Output the (x, y) coordinate of the center of the cell containing the given text.  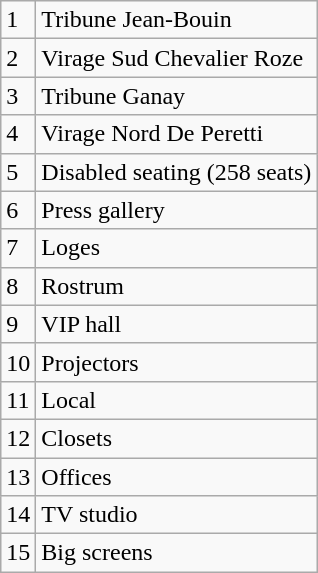
5 (18, 172)
Big screens (176, 553)
1 (18, 20)
Press gallery (176, 210)
3 (18, 96)
Local (176, 400)
12 (18, 438)
15 (18, 553)
6 (18, 210)
Rostrum (176, 286)
13 (18, 477)
Virage Sud Chevalier Roze (176, 58)
8 (18, 286)
Offices (176, 477)
VIP hall (176, 324)
Loges (176, 248)
Tribune Jean-Bouin (176, 20)
Virage Nord De Peretti (176, 134)
7 (18, 248)
10 (18, 362)
Tribune Ganay (176, 96)
Disabled seating (258 seats) (176, 172)
9 (18, 324)
14 (18, 515)
Projectors (176, 362)
11 (18, 400)
TV studio (176, 515)
Closets (176, 438)
4 (18, 134)
2 (18, 58)
